Search for the cell housing the specified text and yield its (X, Y) center coordinate. 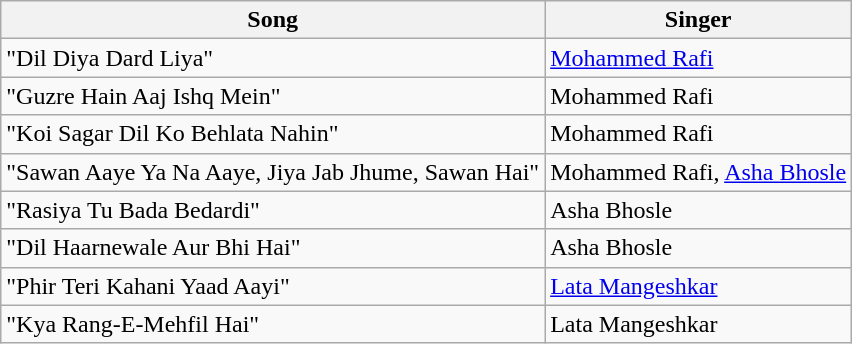
Song (273, 20)
Mohammed Rafi, Asha Bhosle (698, 172)
"Rasiya Tu Bada Bedardi" (273, 210)
Singer (698, 20)
"Koi Sagar Dil Ko Behlata Nahin" (273, 134)
"Guzre Hain Aaj Ishq Mein" (273, 96)
"Dil Diya Dard Liya" (273, 58)
"Kya Rang-E-Mehfil Hai" (273, 324)
"Sawan Aaye Ya Na Aaye, Jiya Jab Jhume, Sawan Hai" (273, 172)
"Dil Haarnewale Aur Bhi Hai" (273, 248)
"Phir Teri Kahani Yaad Aayi" (273, 286)
